For the text-containing cell, return its midpoint in (X, Y) coordinate format. 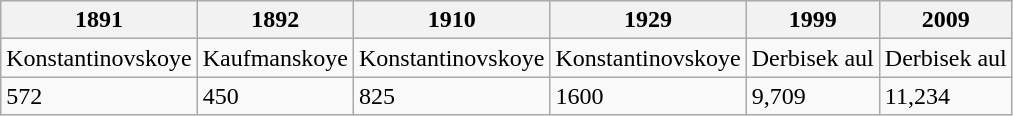
Kaufmanskoye (275, 58)
1600 (648, 96)
572 (99, 96)
1892 (275, 20)
1999 (812, 20)
450 (275, 96)
1929 (648, 20)
1910 (451, 20)
825 (451, 96)
9,709 (812, 96)
2009 (946, 20)
11,234 (946, 96)
1891 (99, 20)
